Return the (x, y) coordinate for the center point of the cell that contains the specified text.  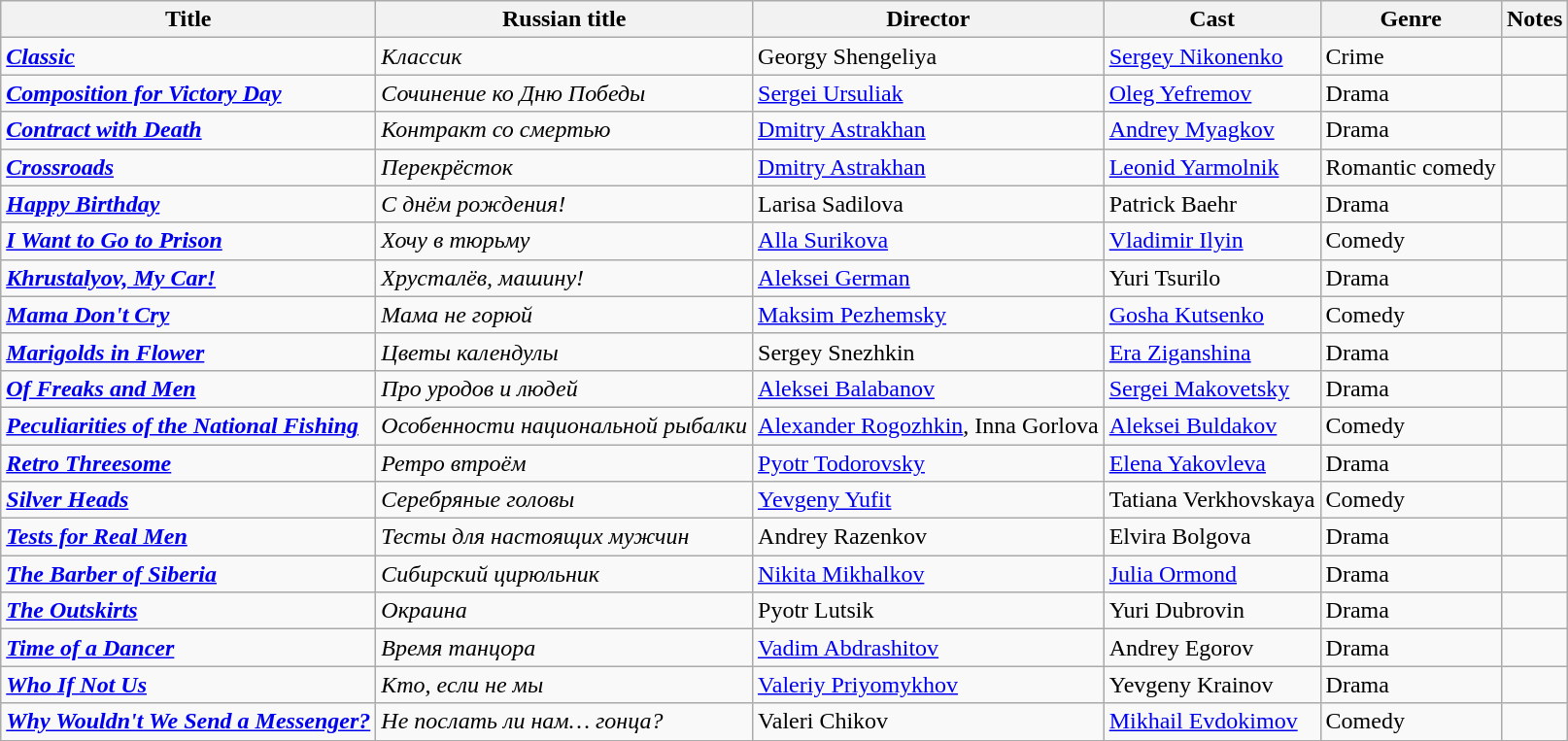
Сочинение ко Дню Победы (564, 93)
Khrustalyov, My Car! (188, 278)
Особенности национальной рыбалки (564, 425)
Aleksei German (929, 278)
The Barber of Siberia (188, 574)
Pyotr Lutsik (929, 611)
Andrey Razenkov (929, 537)
Mama Don't Cry (188, 315)
Vadim Abdrashitov (929, 648)
Valeriy Priyomykhov (929, 685)
Gosha Kutsenko (1212, 315)
Окраина (564, 611)
Andrey Myagkov (1212, 130)
Genre (1411, 19)
Composition for Victory Day (188, 93)
Alexander Rogozhkin, Inna Gorlova (929, 425)
I Want to Go to Prison (188, 241)
Мама не горюй (564, 315)
Время танцора (564, 648)
The Outskirts (188, 611)
Sergey Nikonenko (1212, 56)
Mikhail Evdokimov (1212, 722)
Title (188, 19)
Era Ziganshina (1212, 352)
Перекрёсток (564, 167)
Julia Ormond (1212, 574)
Maksim Pezhemsky (929, 315)
Why Wouldn't We Send a Messenger? (188, 722)
Romantic comedy (1411, 167)
Серебряные головы (564, 500)
Хрусталёв, машину! (564, 278)
Larisa Sadilova (929, 204)
Хочу в тюрьму (564, 241)
Tatiana Verkhovskaya (1212, 500)
Yevgeny Krainov (1212, 685)
Valeri Chikov (929, 722)
Director (929, 19)
Сибирский цирюльник (564, 574)
Pyotr Todorovsky (929, 463)
Georgy Shengeliya (929, 56)
Peculiarities of the National Fishing (188, 425)
Andrey Egorov (1212, 648)
Crossroads (188, 167)
Sergei Ursuliak (929, 93)
Crime (1411, 56)
Happy Birthday (188, 204)
Nikita Mikhalkov (929, 574)
Oleg Yefremov (1212, 93)
Russian title (564, 19)
Кто, если не мы (564, 685)
Aleksei Balabanov (929, 388)
Marigolds in Flower (188, 352)
Notes (1534, 19)
Про уродов и людей (564, 388)
Yuri Dubrovin (1212, 611)
Yuri Tsurilo (1212, 278)
Цветы календулы (564, 352)
Yevgeny Yufit (929, 500)
Контракт со смертью (564, 130)
Cast (1212, 19)
С днём рождения! (564, 204)
Retro Threesome (188, 463)
Aleksei Buldakov (1212, 425)
Классик (564, 56)
Contract with Death (188, 130)
Time of a Dancer (188, 648)
Тесты для настоящих мужчин (564, 537)
Who If Not Us (188, 685)
Sergey Snezhkin (929, 352)
Alla Surikova (929, 241)
Tests for Real Men (188, 537)
Silver Heads (188, 500)
Vladimir Ilyin (1212, 241)
Ретро втроём (564, 463)
Of Freaks and Men (188, 388)
Leonid Yarmolnik (1212, 167)
Elvira Bolgova (1212, 537)
Не послать ли нам… гонца? (564, 722)
Classic (188, 56)
Elena Yakovleva (1212, 463)
Patrick Baehr (1212, 204)
Sergei Makovetsky (1212, 388)
